Output the (X, Y) coordinate of the center of the cell containing the given text.  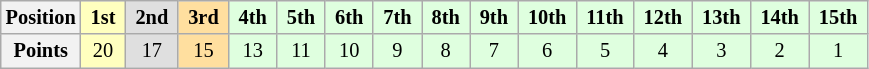
17 (152, 51)
13 (253, 51)
7 (494, 51)
3rd (203, 17)
8 (446, 51)
15 (203, 51)
9th (494, 17)
2 (779, 51)
Position (41, 17)
7th (397, 17)
20 (104, 51)
5th (301, 17)
3 (721, 51)
8th (446, 17)
11 (301, 51)
14th (779, 17)
6 (547, 51)
4 (663, 51)
15th (838, 17)
1st (104, 17)
5 (604, 51)
6th (349, 17)
4th (253, 17)
1 (838, 51)
10th (547, 17)
11th (604, 17)
13th (721, 17)
12th (663, 17)
2nd (152, 17)
Points (41, 51)
10 (349, 51)
9 (397, 51)
